Return the [X, Y] coordinate for the center point of the cell that contains the specified text.  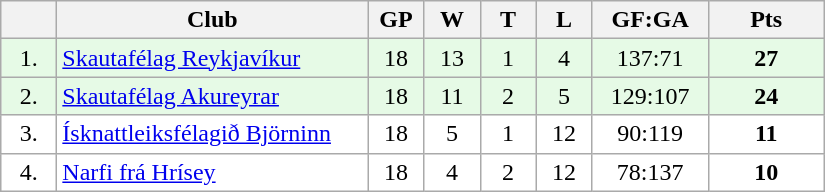
3. [29, 134]
1. [29, 58]
4. [29, 172]
13 [452, 58]
90:119 [650, 134]
27 [766, 58]
Club [212, 20]
GP [396, 20]
129:107 [650, 96]
24 [766, 96]
Ísknattleiksfélagið Björninn [212, 134]
137:71 [650, 58]
2. [29, 96]
Pts [766, 20]
T [508, 20]
78:137 [650, 172]
GF:GA [650, 20]
L [564, 20]
Narfi frá Hrísey [212, 172]
W [452, 20]
10 [766, 172]
Skautafélag Reykjavíkur [212, 58]
Skautafélag Akureyrar [212, 96]
